Find where the given text appears and provide that cell's center as [X, Y] coordinate. 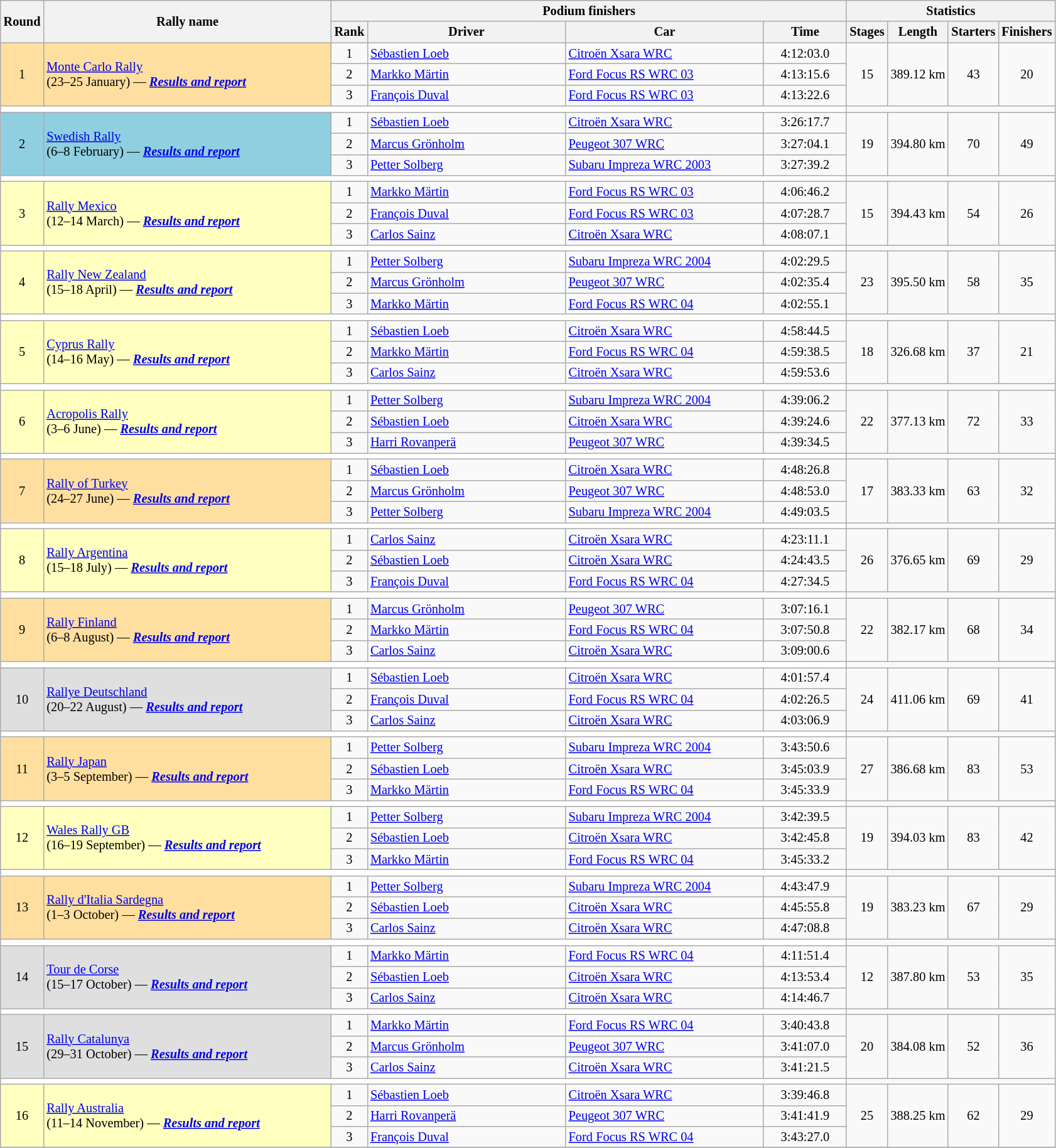
4:39:06.2 [805, 400]
4:43:47.9 [805, 886]
4:59:53.6 [805, 373]
4:27:34.5 [805, 581]
Rank [349, 32]
4:02:35.4 [805, 282]
Rally Finland(6–8 August) — Results and report [187, 630]
4:12:03.0 [805, 53]
Car [665, 32]
Stages [866, 32]
4:48:26.8 [805, 469]
17 [866, 491]
Rally Mexico(12–14 March) — Results and report [187, 213]
Driver [466, 32]
3:40:43.8 [805, 1025]
4:13:22.6 [805, 95]
4:08:07.1 [805, 234]
24 [866, 699]
388.25 km [918, 1116]
4:58:44.5 [805, 331]
16 [23, 1116]
27 [866, 768]
9 [23, 630]
4 [23, 282]
70 [973, 143]
411.06 km [918, 699]
4:39:34.5 [805, 443]
4:13:15.6 [805, 74]
Podium finishers [589, 11]
25 [866, 1116]
3:26:17.7 [805, 122]
4:49:03.5 [805, 512]
Time [805, 32]
18 [866, 351]
4:11:51.4 [805, 956]
4:24:43.5 [805, 561]
23 [866, 282]
72 [973, 422]
34 [1026, 630]
4:07:28.7 [805, 213]
4:45:55.8 [805, 908]
4:02:29.5 [805, 262]
4:47:08.8 [805, 928]
54 [973, 213]
3:07:16.1 [805, 609]
32 [1026, 491]
Acropolis Rally(3–6 June) — Results and report [187, 422]
Statistics [951, 11]
Tour de Corse(15–17 October) — Results and report [187, 977]
377.13 km [918, 422]
68 [973, 630]
13 [23, 908]
394.03 km [918, 839]
6 [23, 422]
11 [23, 768]
3:42:45.8 [805, 838]
3:09:00.6 [805, 651]
382.17 km [918, 630]
4:06:46.2 [805, 192]
4:59:38.5 [805, 352]
Rally of Turkey(24–27 June) — Results and report [187, 491]
5 [23, 351]
Rally Japan(3–5 September) — Results and report [187, 768]
4:02:26.5 [805, 699]
43 [973, 74]
Rally name [187, 21]
62 [973, 1116]
383.23 km [918, 908]
Rally Argentina(15–18 July) — Results and report [187, 560]
63 [973, 491]
3:39:46.8 [805, 1095]
3:43:50.6 [805, 748]
21 [1026, 351]
3:43:27.0 [805, 1137]
395.50 km [918, 282]
36 [1026, 1046]
3:42:39.5 [805, 817]
3:27:04.1 [805, 144]
10 [23, 699]
Rally New Zealand(15–18 April) — Results and report [187, 282]
58 [973, 282]
8 [23, 560]
3:07:50.8 [805, 630]
Finishers [1026, 32]
67 [973, 908]
33 [1026, 422]
386.68 km [918, 768]
7 [23, 491]
3:41:41.9 [805, 1116]
Cyprus Rally(14–16 May) — Results and report [187, 351]
4:23:11.1 [805, 539]
49 [1026, 143]
384.08 km [918, 1046]
394.80 km [918, 143]
3:27:39.2 [805, 165]
Starters [973, 32]
14 [23, 977]
4:14:46.7 [805, 998]
3:45:33.2 [805, 859]
Monte Carlo Rally(23–25 January) — Results and report [187, 74]
Subaru Impreza WRC 2003 [665, 165]
Length [918, 32]
4:02:55.1 [805, 304]
4:01:57.4 [805, 678]
Rallye Deutschland(20–22 August) — Results and report [187, 699]
37 [973, 351]
Round [23, 21]
383.33 km [918, 491]
389.12 km [918, 74]
Rally Catalunya(29–31 October) — Results and report [187, 1046]
326.68 km [918, 351]
4:39:24.6 [805, 421]
4:48:53.0 [805, 491]
376.65 km [918, 560]
3:45:33.9 [805, 790]
Rally Australia(11–14 November) — Results and report [187, 1116]
Wales Rally GB(16–19 September) — Results and report [187, 839]
3:41:07.0 [805, 1046]
394.43 km [918, 213]
387.80 km [918, 977]
42 [1026, 839]
41 [1026, 699]
4:03:06.9 [805, 721]
4:13:53.4 [805, 977]
3:41:21.5 [805, 1068]
Rally d'Italia Sardegna(1–3 October) — Results and report [187, 908]
Swedish Rally(6–8 February) — Results and report [187, 143]
52 [973, 1046]
3:45:03.9 [805, 769]
